Provide the (x, y) coordinate of the cell's center where the given text is located.  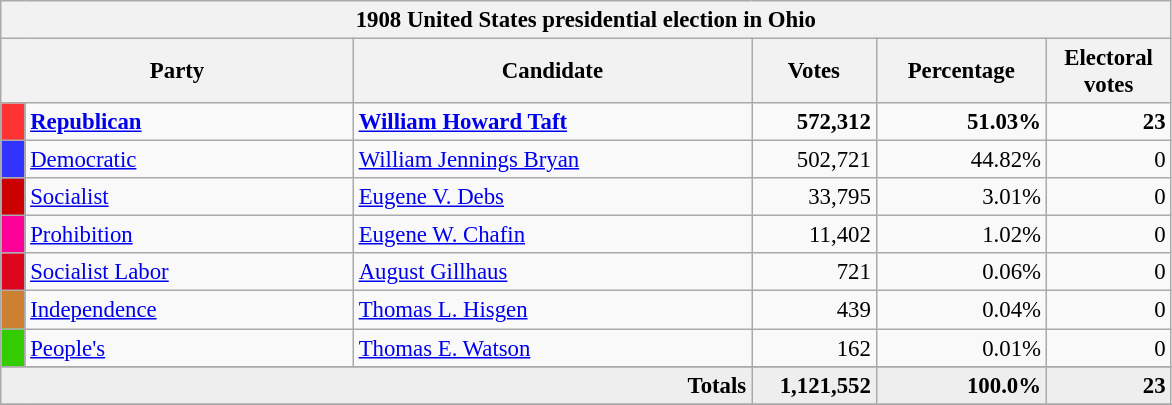
Democratic (189, 160)
Socialist Labor (189, 273)
502,721 (814, 160)
Party (178, 72)
Independence (189, 310)
Thomas E. Watson (552, 348)
William Howard Taft (552, 122)
0.04% (961, 310)
721 (814, 273)
100.0% (961, 385)
August Gillhaus (552, 273)
Totals (376, 385)
1.02% (961, 235)
Votes (814, 72)
Eugene V. Debs (552, 197)
Candidate (552, 72)
Percentage (961, 72)
Thomas L. Hisgen (552, 310)
3.01% (961, 197)
1,121,552 (814, 385)
33,795 (814, 197)
Socialist (189, 197)
People's (189, 348)
572,312 (814, 122)
0.01% (961, 348)
William Jennings Bryan (552, 160)
11,402 (814, 235)
44.82% (961, 160)
51.03% (961, 122)
Republican (189, 122)
0.06% (961, 273)
1908 United States presidential election in Ohio (586, 20)
162 (814, 348)
Eugene W. Chafin (552, 235)
Prohibition (189, 235)
439 (814, 310)
Electoral votes (1108, 72)
